Extract the [x, y] coordinate from the center of the cell holding the provided text.  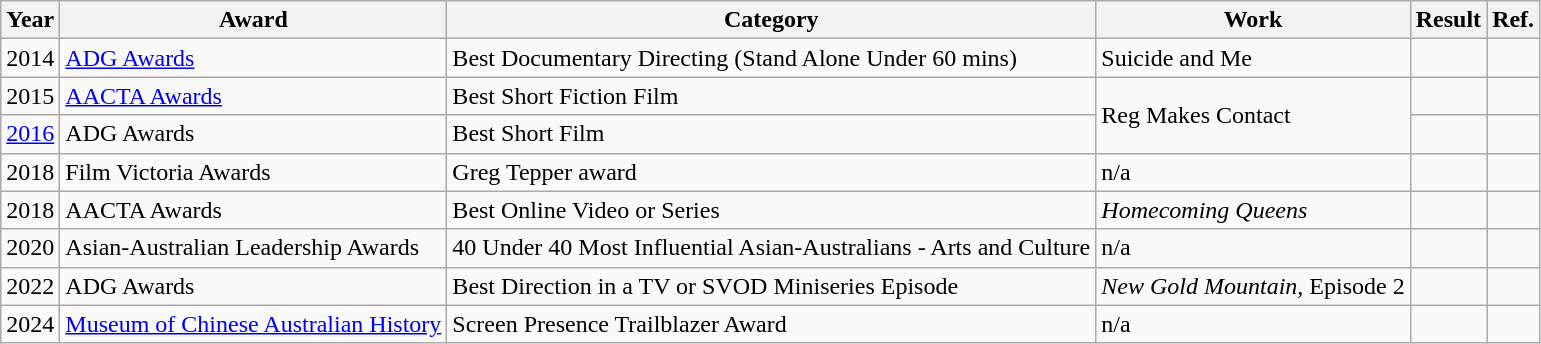
Best Direction in a TV or SVOD Miniseries Episode [772, 286]
Best Short Fiction Film [772, 96]
2020 [30, 248]
Museum of Chinese Australian History [254, 324]
Result [1448, 20]
Reg Makes Contact [1253, 115]
2014 [30, 58]
Suicide and Me [1253, 58]
Asian-Australian Leadership Awards [254, 248]
Best Documentary Directing (Stand Alone Under 60 mins) [772, 58]
40 Under 40 Most Influential Asian-Australians - Arts and Culture [772, 248]
Award [254, 20]
Ref. [1514, 20]
2022 [30, 286]
Homecoming Queens [1253, 210]
Film Victoria Awards [254, 172]
2024 [30, 324]
Greg Tepper award [772, 172]
2016 [30, 134]
Best Online Video or Series [772, 210]
2015 [30, 96]
Year [30, 20]
Best Short Film [772, 134]
New Gold Mountain, Episode 2 [1253, 286]
Screen Presence Trailblazer Award [772, 324]
Work [1253, 20]
Category [772, 20]
